Locate the cell with the specified text and output its [X, Y] center coordinate. 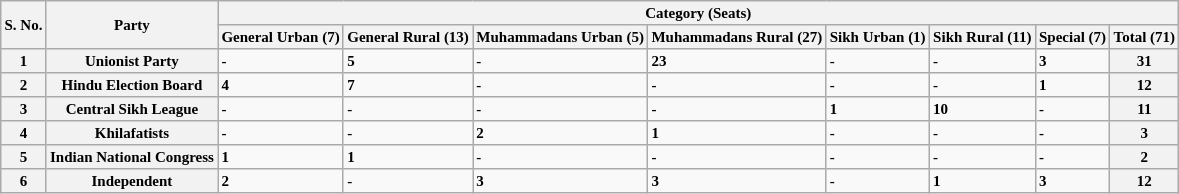
Sikh Rural (11) [982, 37]
31 [1144, 61]
Party [132, 25]
Khilafatists [132, 133]
Independent [132, 181]
Muhammadans Urban (5) [560, 37]
10 [982, 109]
General Urban (7) [281, 37]
23 [737, 61]
6 [24, 181]
Special (7) [1072, 37]
Central Sikh League [132, 109]
Total (71) [1144, 37]
S. No. [24, 25]
7 [408, 85]
Hindu Election Board [132, 85]
Sikh Urban (1) [878, 37]
11 [1144, 109]
General Rural (13) [408, 37]
Category (Seats) [698, 13]
Unionist Party [132, 61]
Muhammadans Rural (27) [737, 37]
Indian National Congress [132, 157]
